Identify which cell holds the provided text, then report its (x, y) central coordinate. 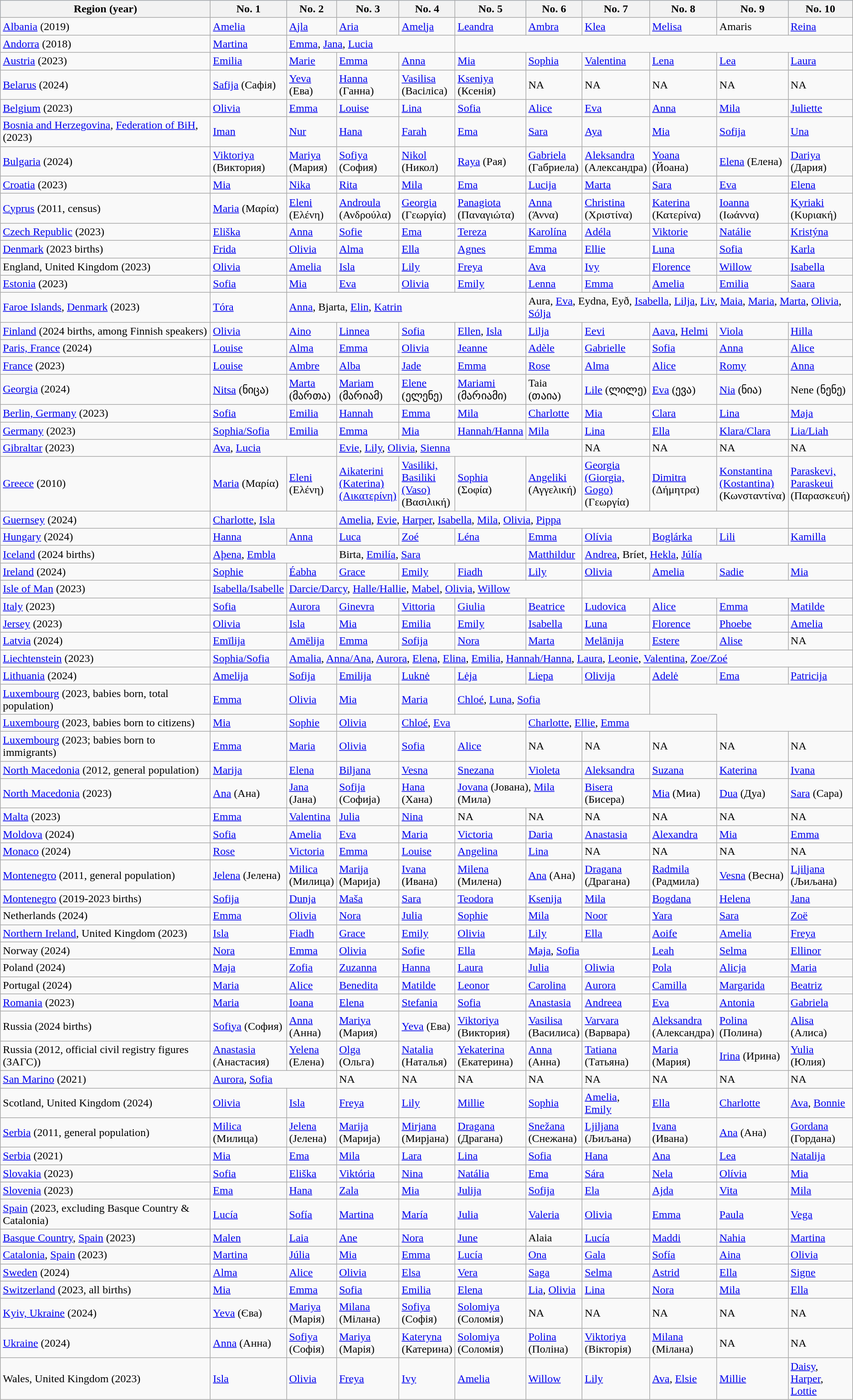
Bisera (Бисера) (616, 793)
Hannah/Hanna (490, 431)
Luknė (427, 676)
Vita (752, 1191)
Charlotte, Isla (273, 520)
Elene (ელენე) (427, 389)
Slovakia (2023) (106, 1173)
Vesna (Весна) (752, 875)
Malen (249, 1238)
Phoebe (752, 624)
Czech Republic (2023) (106, 232)
Irina (Ирина) (752, 1056)
Gibraltar (2023) (106, 448)
Kyriaki (Κυριακή) (821, 208)
Northern Ireland, United Kingdom (2023) (106, 933)
Belarus (2024) (106, 85)
Georgia (Giorgia, Gogo) (Γεωργία) (616, 484)
Jovana (Јована), Mila (Мила) (519, 793)
Alexandra (683, 834)
Éabha (312, 572)
Faroe Islands, Denmark (2023) (106, 307)
Julija (490, 1191)
Lena (683, 61)
Marta (მართა) (312, 389)
Karla (821, 249)
Angelina (490, 852)
Ukraine (2024) (106, 1343)
Yoana (Йоана) (683, 161)
Elena (Елена) (752, 161)
Vasiliki, Basiliki (Vaso) (Βασιλική) (427, 484)
Noor (616, 916)
Bogdana (683, 899)
Léna (490, 537)
Vittoria (427, 606)
Emilija (368, 676)
Nitsa (ნიცა) (249, 389)
Nia (ნია) (752, 389)
Boglárka (683, 537)
Basque Country, Spain (2023) (106, 1238)
Saga (554, 1272)
Portugal (2024) (106, 985)
Polina (Полина) (752, 1026)
Liepa (554, 676)
Ajda (683, 1191)
Gabriela (Габриела) (554, 161)
Paris, France (2024) (106, 348)
Raya (Рая) (490, 161)
Maja, Sofia (588, 951)
Natalija (821, 1156)
Mariam (მარიამ) (368, 389)
Natálie (752, 232)
Teodora (490, 899)
Panagiota (Παναγιώτα) (490, 208)
Aino (312, 331)
Hannah (368, 413)
Tatiana (Татьяна) (616, 1056)
Finland (2024 births, among Finnish speakers) (106, 331)
Lithuania (2024) (106, 676)
Gabrielle (616, 348)
Radmila (Радмила) (683, 875)
Sweden (2024) (106, 1272)
Amelja (427, 26)
Austria (2023) (106, 61)
Viktorie (683, 232)
Adèle (554, 348)
Monaco (2024) (106, 852)
Natália (490, 1173)
Ava, Bonnie (821, 1102)
Albania (2019) (106, 26)
Tereza (490, 232)
Beatriz (821, 985)
Sára (616, 1173)
Aleksandra (616, 770)
Safija (Сафія) (249, 85)
Anastasia (Анастасия) (249, 1056)
Anna (Άννα) (554, 208)
Farah (427, 131)
Vasilisa (Васіліса) (427, 85)
Vega (821, 1214)
Ava (554, 267)
Spain (2023, excluding Basque Country & Catalonia) (106, 1214)
Kseniya (Ксенія) (490, 85)
Vasilisa (Василиса) (554, 1026)
Mariami (მარიამი) (490, 389)
Ava, Lucia (273, 448)
Amalia, Anna/Ana, Aurora, Elena, Elina, Emilia, Hannah/Hanna, Laura, Leonie, Valentina, Zoe/Zoé (570, 658)
Ambra (554, 26)
Aina (752, 1255)
Andreea (616, 1002)
Vesna (427, 770)
Jana (821, 899)
Kyiv, Ukraine (2024) (106, 1313)
Marija (249, 770)
Aura, Eva, Eydna, Eyð, Isabella, Lilja, Liv, Maia, Maria, Marta, Olivia, Sólja (689, 307)
Ireland (2024) (106, 572)
Pola (683, 968)
Wales, United Kingdom (2023) (106, 1379)
Gabriela (821, 1002)
Estonia (2023) (106, 284)
Lucija (554, 185)
Leonor (490, 985)
Maria (Мария) (683, 1056)
Signe (821, 1272)
Stefania (427, 1002)
Luxembourg (2023; babies born to immigrants) (106, 746)
Evie, Lily, Olivia, Sienna (459, 448)
Moldova (2024) (106, 834)
Scotland, United Kingdom (2024) (106, 1102)
Sara (Сара) (821, 793)
Ana (683, 1156)
Ioana (312, 1002)
Slovenia (2023) (106, 1191)
Konstantina (Kostantina) (Κωνσταντίνα) (752, 484)
Beatrice (554, 606)
Kristýna (821, 232)
Zala (368, 1191)
Klara/Clara (752, 431)
Region (year) (106, 9)
Lenna (554, 284)
Astrid (683, 1272)
Nahia (752, 1238)
Lile (ლილე) (616, 389)
Ivana (821, 770)
Carolina (554, 985)
Ona (554, 1255)
Hana (Хана) (427, 793)
Luxembourg (2023, babies born to citizens) (106, 723)
Emīlija (249, 641)
Cyprus (2011, census) (106, 208)
Hilla (821, 331)
Katerina (Κατερίνα) (683, 208)
Alise (752, 641)
Isabella/Isabelle (249, 589)
Camilla (683, 985)
Denmark (2023 births) (106, 249)
Helena (752, 899)
Tóra (249, 307)
Amelija (249, 676)
Yulia (Юлия) (821, 1056)
Luxembourg (2023, babies born, total population) (106, 699)
Alaia (554, 1238)
Zofia (312, 968)
Berlin, Germany (2023) (106, 413)
Estere (683, 641)
Katerina (752, 770)
North Macedonia (2012, general population) (106, 770)
Nur (312, 131)
Romy (752, 366)
Bulgaria (2024) (106, 161)
Androula (Ανδρούλα) (368, 208)
Amēlija (312, 641)
Ellie (616, 249)
Una (821, 131)
Dariya (Дария) (821, 161)
Luca (368, 537)
Sophia (Σοφία) (490, 484)
Belgium (2023) (106, 108)
No. 5 (490, 9)
Clara (683, 413)
Alba (368, 366)
Lili (752, 537)
Dimitra (Δήμητρα) (683, 484)
Nika (312, 185)
Biljana (368, 770)
Angeliki (Αγγελική) (554, 484)
Ellinor (821, 951)
No. 7 (616, 9)
Daisy, Harper, Lottie (821, 1379)
North Macedonia (2023) (106, 793)
Nene (ნენე) (821, 389)
Hungary (2024) (106, 537)
Hanna (Ганна) (368, 85)
Polina (Поліна) (554, 1343)
Ioanna (Ιωάννα) (752, 208)
Lėja (490, 676)
Melisa (683, 26)
Lilja (554, 331)
Ava, Elsie (683, 1379)
No. 1 (249, 9)
Ambre (312, 366)
Aya (616, 131)
Ellen, Isla (490, 331)
Yelena (Елена) (312, 1056)
Viktória (368, 1173)
Maša (368, 899)
No. 10 (821, 9)
No. 8 (683, 9)
Elsa (427, 1272)
No. 9 (752, 9)
Kamilla (821, 537)
Yara (683, 916)
Violeta (554, 770)
France (2023) (106, 366)
Daria (554, 834)
Frida (249, 249)
Chloé, Luna, Sofia (552, 699)
Natalia (Наталья) (427, 1056)
Jana (Јана) (312, 793)
Jeanne (490, 348)
Nikol (Никол) (427, 161)
Darcie/Darcy, Halle/Hallie, Mabel, Olivia, Willow (435, 589)
Croatia (2023) (106, 185)
Iceland (2024 births) (106, 554)
Ela (616, 1191)
Zoé (427, 537)
Lia/Liah (821, 431)
Georgia (2024) (106, 389)
Netherlands (2024) (106, 916)
Margarida (752, 985)
Zuzanna (368, 968)
Saara (821, 284)
Russia (2024 births) (106, 1026)
Júlia (312, 1255)
Suzana (683, 770)
Aava, Helmi (683, 331)
Andrea, Bríet, Hekla, Júlía (717, 554)
Charlotte, Ellie, Emma (622, 723)
Andorra (2018) (106, 44)
Adelė (683, 676)
Guernsey (2024) (106, 520)
Jade (427, 366)
Anna, Bjarta, Elin, Katrin (406, 307)
Montenegro (2019-2023 births) (106, 899)
Lara (427, 1156)
Eevi (616, 331)
Leah (683, 951)
Aurora, Sofia (273, 1079)
Romania (2023) (106, 1002)
Melānija (616, 641)
Giulia (490, 606)
Malta (2023) (106, 817)
Lia, Olivia (554, 1290)
Latvia (2024) (106, 641)
Serbia (2021) (106, 1156)
Nela (683, 1173)
Yeva (Єва) (249, 1313)
Birta, Emilía, Sara (431, 554)
Sadie (752, 572)
Agnes (490, 249)
Catalonia, Spain (2023) (106, 1255)
Matthildur (554, 554)
Kateryna (Катерина) (427, 1343)
Mirjana (Мирјана) (427, 1132)
Patricija (821, 676)
Sofija (Софија) (368, 793)
Olga (Ольга) (368, 1056)
Isle of Man (2023) (106, 589)
Adéla (616, 232)
Ludovica (616, 606)
Juliette (821, 108)
Oliwia (616, 968)
Benedita (368, 985)
Paula (752, 1214)
Greece (2010) (106, 484)
Ksenija (554, 899)
Dunja (312, 899)
San Marino (2021) (106, 1079)
Leandra (490, 26)
Mia (Миа) (683, 793)
No. 6 (554, 9)
Dua (Дуа) (752, 793)
Gala (616, 1255)
Liechtenstein (2023) (106, 658)
Reina (821, 26)
Alicja (752, 968)
Montenegro (2011, general population) (106, 875)
Aþena, Embla (273, 554)
Amaris (752, 26)
Aikaterini (Katerina)(Αικατερίνη) (368, 484)
Bosnia and Herzegovina, Federation of BiH, (2023) (106, 131)
Karolína (554, 232)
Zoë (821, 916)
Gordana (Гордана) (821, 1132)
Viola (752, 331)
Vera (490, 1272)
No. 2 (312, 9)
Alisa (Алиса) (821, 1026)
Iman (249, 131)
Germany (2023) (106, 431)
Serbia (2011, general population) (106, 1132)
Aoife (683, 933)
Taia (თაია) (554, 389)
Ajla (312, 26)
Milena (Милена) (490, 875)
Maddi (683, 1238)
Emma, Jana, Lucia (371, 44)
Norway (2024) (106, 951)
Yekaterina (Екатерина) (490, 1056)
Linnea (368, 331)
Jersey (2023) (106, 624)
Georgia (Γεωργία) (427, 208)
Ginevra (368, 606)
Russia (2012, official civil registry figures (ЗАГС)) (106, 1056)
Christina (Χριστίνα) (616, 208)
Amelia, Evie, Harper, Isabella, Mila, Olivia, Pippa (562, 520)
Klea (616, 26)
Italy (2023) (106, 606)
Varvara (Варвара) (616, 1026)
Aria (368, 26)
Eva (ევა) (683, 389)
Olivija (616, 676)
Viktoriya (Вікторія) (616, 1343)
Chloé, Eva (462, 723)
Snežana (Снежана) (554, 1132)
Amelia, Emily (616, 1102)
Marie (312, 61)
No. 3 (368, 9)
England, United Kingdom (2023) (106, 267)
Poland (2024) (106, 968)
Switzerland (2023, all births) (106, 1290)
María (427, 1214)
Valeria (554, 1214)
No. 4 (427, 9)
Ane (368, 1238)
Antonia (752, 1002)
June (490, 1238)
Snezana (490, 770)
Laia (312, 1238)
Rita (368, 185)
Paraskevi, Paraskeui (Παρασκευή) (821, 484)
